Detect which cell encompasses the target text, then output its [x, y] center coordinate. 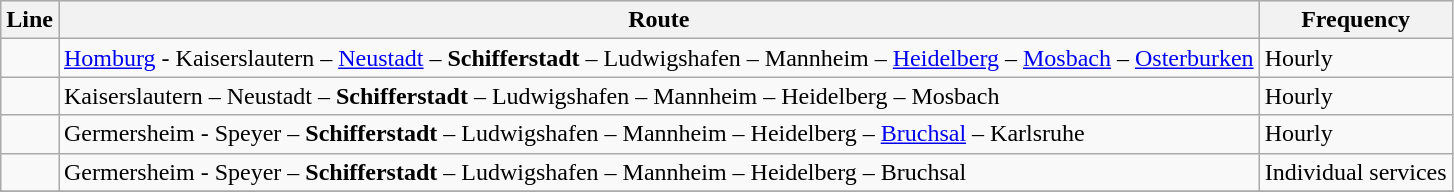
Route [658, 20]
Germersheim - Speyer – Schifferstadt – Ludwigshafen – Mannheim – Heidelberg – Bruchsal – Karlsruhe [658, 134]
Frequency [1356, 20]
Homburg - Kaiserslautern – Neustadt – Schifferstadt – Ludwigshafen – Mannheim – Heidelberg – Mosbach – Osterburken [658, 58]
Germersheim - Speyer – Schifferstadt – Ludwigshafen – Mannheim – Heidelberg – Bruchsal [658, 172]
Individual services [1356, 172]
Line [30, 20]
Kaiserslautern – Neustadt – Schifferstadt – Ludwigshafen – Mannheim – Heidelberg – Mosbach [658, 96]
